Search for the cell housing the specified text and yield its (X, Y) center coordinate. 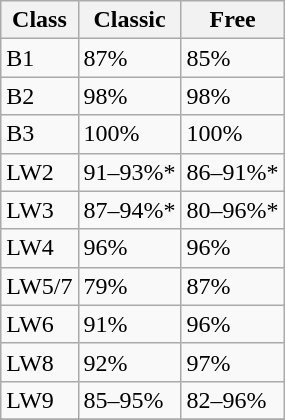
92% (130, 362)
Free (232, 20)
91% (130, 324)
Class (40, 20)
87–94%* (130, 210)
LW3 (40, 210)
LW6 (40, 324)
B3 (40, 134)
LW2 (40, 172)
LW4 (40, 248)
LW9 (40, 400)
86–91%* (232, 172)
B1 (40, 58)
80–96%* (232, 210)
LW5/7 (40, 286)
97% (232, 362)
85–95% (130, 400)
B2 (40, 96)
91–93%* (130, 172)
85% (232, 58)
LW8 (40, 362)
Classic (130, 20)
82–96% (232, 400)
79% (130, 286)
